Capture the cell that displays the provided text and extract its [X, Y] central coordinate. 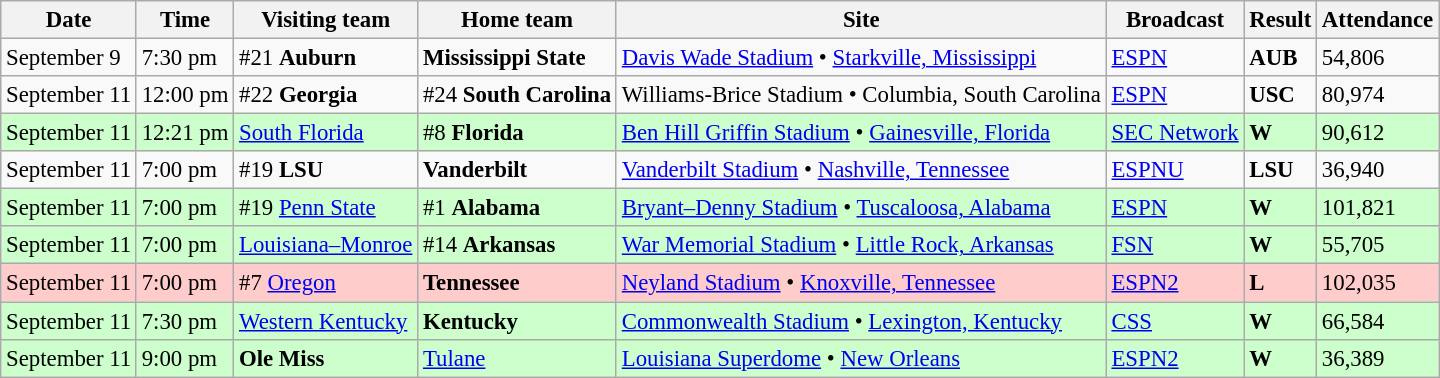
SEC Network [1175, 133]
L [1280, 283]
102,035 [1378, 283]
Tennessee [518, 283]
#7 Oregon [326, 283]
Western Kentucky [326, 321]
Attendance [1378, 20]
#14 Arkansas [518, 245]
Tulane [518, 358]
Mississippi State [518, 58]
#19 Penn State [326, 208]
Time [184, 20]
66,584 [1378, 321]
Louisiana–Monroe [326, 245]
54,806 [1378, 58]
CSS [1175, 321]
Vanderbilt Stadium • Nashville, Tennessee [861, 170]
Williams-Brice Stadium • Columbia, South Carolina [861, 95]
Date [69, 20]
Vanderbilt [518, 170]
Commonwealth Stadium • Lexington, Kentucky [861, 321]
South Florida [326, 133]
#21 Auburn [326, 58]
9:00 pm [184, 358]
90,612 [1378, 133]
Kentucky [518, 321]
Louisiana Superdome • New Orleans [861, 358]
#22 Georgia [326, 95]
September 9 [69, 58]
Bryant–Denny Stadium • Tuscaloosa, Alabama [861, 208]
36,940 [1378, 170]
101,821 [1378, 208]
LSU [1280, 170]
Visiting team [326, 20]
Broadcast [1175, 20]
#1 Alabama [518, 208]
Neyland Stadium • Knoxville, Tennessee [861, 283]
Site [861, 20]
55,705 [1378, 245]
ESPNU [1175, 170]
#19 LSU [326, 170]
AUB [1280, 58]
36,389 [1378, 358]
12:21 pm [184, 133]
#8 Florida [518, 133]
Ben Hill Griffin Stadium • Gainesville, Florida [861, 133]
Home team [518, 20]
Result [1280, 20]
War Memorial Stadium • Little Rock, Arkansas [861, 245]
12:00 pm [184, 95]
#24 South Carolina [518, 95]
Davis Wade Stadium • Starkville, Mississippi [861, 58]
FSN [1175, 245]
80,974 [1378, 95]
USC [1280, 95]
Ole Miss [326, 358]
